Pinpoint the cell where the given text exists, returning its [X, Y] midpoint coordinate. 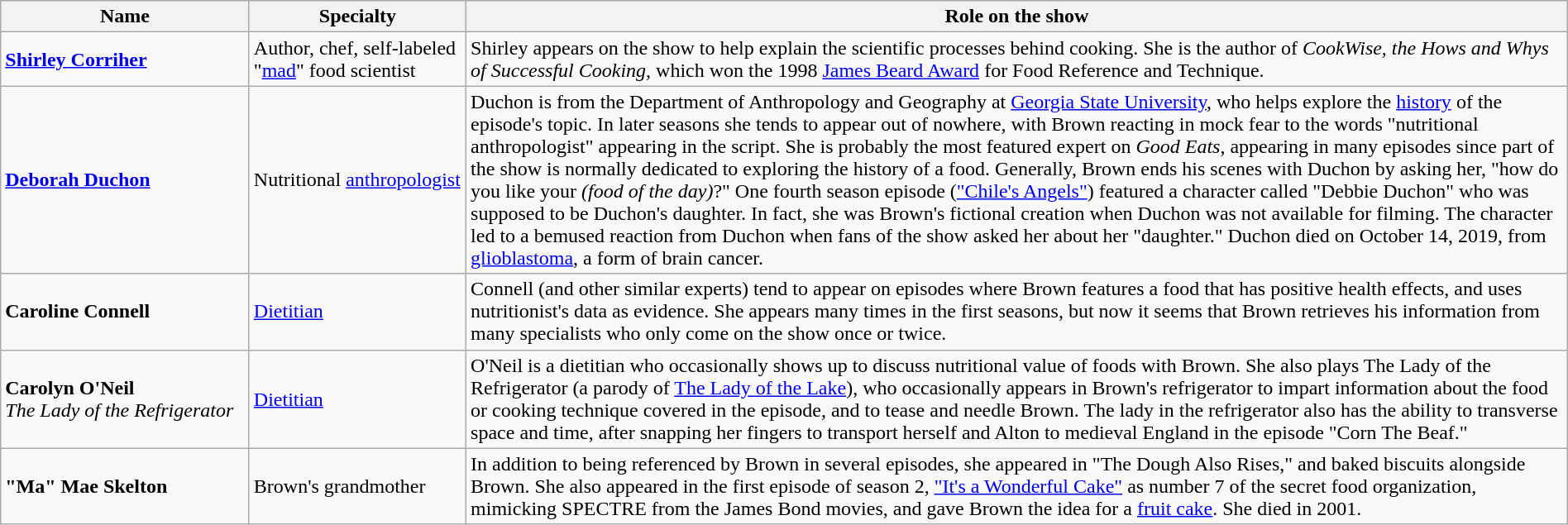
Specialty [357, 17]
Nutritional anthropologist [357, 180]
Author, chef, self-labeled "mad" food scientist [357, 60]
Shirley Corriher [126, 60]
Caroline Connell [126, 312]
Brown's grandmother [357, 486]
Role on the show [1017, 17]
Deborah Duchon [126, 180]
"Ma" Mae Skelton [126, 486]
Name [126, 17]
Carolyn O'Neil The Lady of the Refrigerator [126, 399]
